Determine the (X, Y) coordinate at the center of the cell enclosing the given text.  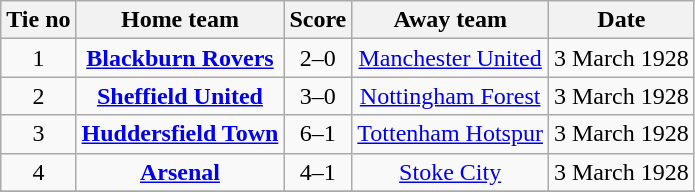
Date (621, 20)
Huddersfield Town (180, 134)
Tie no (38, 20)
6–1 (318, 134)
2 (38, 96)
Blackburn Rovers (180, 58)
Manchester United (450, 58)
Arsenal (180, 172)
4–1 (318, 172)
Stoke City (450, 172)
Nottingham Forest (450, 96)
3 (38, 134)
3–0 (318, 96)
Away team (450, 20)
Home team (180, 20)
Sheffield United (180, 96)
Score (318, 20)
4 (38, 172)
Tottenham Hotspur (450, 134)
1 (38, 58)
2–0 (318, 58)
